Extract the [X, Y] coordinate from the center of the cell holding the provided text.  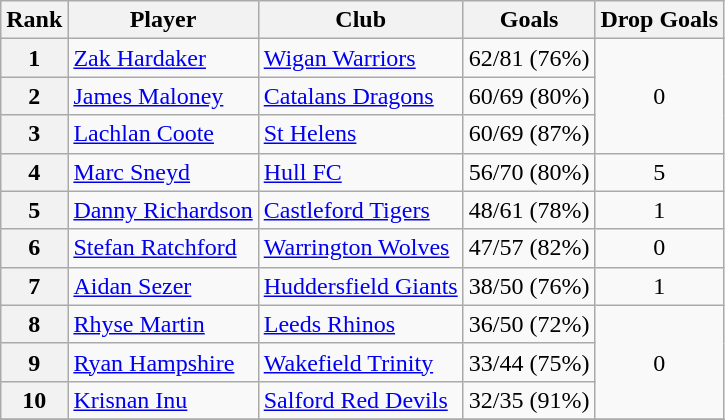
3 [34, 134]
Aidan Sezer [163, 286]
Lachlan Coote [163, 134]
Ryan Hampshire [163, 362]
60/69 (87%) [529, 134]
Marc Sneyd [163, 172]
Salford Red Devils [360, 400]
Warrington Wolves [360, 248]
Huddersfield Giants [360, 286]
Leeds Rhinos [360, 324]
Wigan Warriors [360, 58]
Krisnan Inu [163, 400]
Goals [529, 20]
47/57 (82%) [529, 248]
7 [34, 286]
36/50 (72%) [529, 324]
Zak Hardaker [163, 58]
2 [34, 96]
38/50 (76%) [529, 286]
32/35 (91%) [529, 400]
James Maloney [163, 96]
10 [34, 400]
62/81 (76%) [529, 58]
56/70 (80%) [529, 172]
33/44 (75%) [529, 362]
9 [34, 362]
Catalans Dragons [360, 96]
Hull FC [360, 172]
Player [163, 20]
8 [34, 324]
Castleford Tigers [360, 210]
Drop Goals [660, 20]
60/69 (80%) [529, 96]
48/61 (78%) [529, 210]
Club [360, 20]
Rank [34, 20]
Danny Richardson [163, 210]
4 [34, 172]
Wakefield Trinity [360, 362]
St Helens [360, 134]
6 [34, 248]
Stefan Ratchford [163, 248]
Rhyse Martin [163, 324]
